From the cell containing the given text, extract its center point as (X, Y) coordinate. 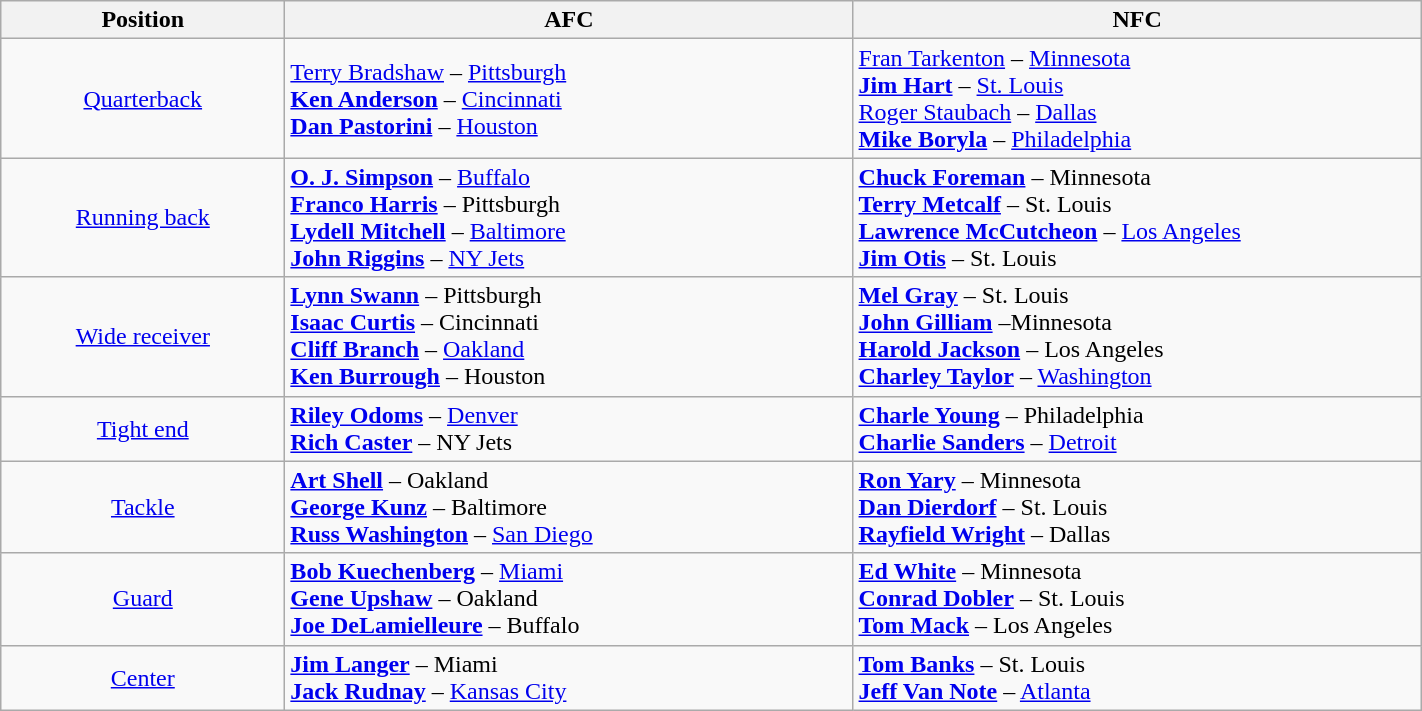
NFC (1137, 20)
Chuck Foreman – MinnesotaTerry Metcalf – St. LouisLawrence McCutcheon – Los AngelesJim Otis – St. Louis (1137, 218)
Running back (143, 218)
Charle Young – PhiladelphiaCharlie Sanders – Detroit (1137, 428)
Riley Odoms – DenverRich Caster – NY Jets (569, 428)
Tight end (143, 428)
AFC (569, 20)
Ed White – MinnesotaConrad Dobler – St. LouisTom Mack – Los Angeles (1137, 599)
Jim Langer – MiamiJack Rudnay – Kansas City (569, 678)
Ron Yary – MinnesotaDan Dierdorf – St. LouisRayfield Wright – Dallas (1137, 507)
Position (143, 20)
Wide receiver (143, 336)
Fran Tarkenton – Minnesota Jim Hart – St. Louis Roger Staubach – Dallas Mike Boryla – Philadelphia (1137, 98)
Guard (143, 599)
Lynn Swann – PittsburghIsaac Curtis – CincinnatiCliff Branch – OaklandKen Burrough – Houston (569, 336)
O. J. Simpson – Buffalo Franco Harris – Pittsburgh Lydell Mitchell – Baltimore John Riggins – NY Jets (569, 218)
Art Shell – OaklandGeorge Kunz – BaltimoreRuss Washington – San Diego (569, 507)
Quarterback (143, 98)
Center (143, 678)
Bob Kuechenberg – MiamiGene Upshaw – OaklandJoe DeLamielleure – Buffalo (569, 599)
Mel Gray – St. LouisJohn Gilliam –MinnesotaHarold Jackson – Los AngelesCharley Taylor – Washington (1137, 336)
Tom Banks – St. LouisJeff Van Note – Atlanta (1137, 678)
Tackle (143, 507)
Terry Bradshaw – PittsburghKen Anderson – CincinnatiDan Pastorini – Houston (569, 98)
